Locate the cell with the specified text and output its [X, Y] center coordinate. 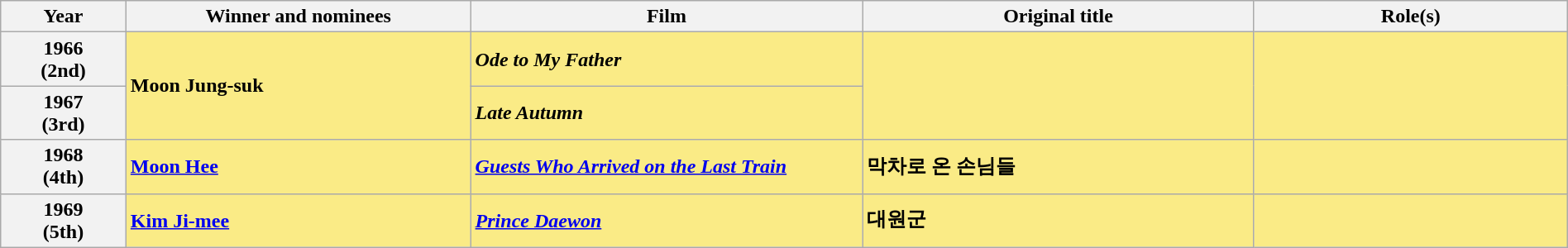
1968(4th) [64, 167]
Guests Who Arrived on the Last Train [667, 167]
Original title [1059, 17]
Ode to My Father [667, 60]
Late Autumn [667, 112]
Winner and nominees [298, 17]
막차로 온 손님들 [1059, 167]
대원군 [1059, 220]
1967(3rd) [64, 112]
Film [667, 17]
Moon Jung-suk [298, 86]
1969(5th) [64, 220]
Role(s) [1411, 17]
Year [64, 17]
Kim Ji-mee [298, 220]
Prince Daewon [667, 220]
1966(2nd) [64, 60]
Moon Hee [298, 167]
